Return the (X, Y) coordinate for the center point of the cell that contains the specified text.  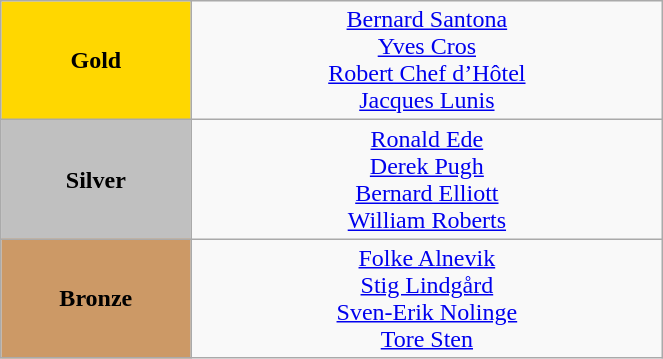
Folke AlnevikStig LindgårdSven-Erik NolingeTore Sten (427, 298)
Bronze (96, 298)
Gold (96, 60)
Silver (96, 180)
Bernard SantonaYves CrosRobert Chef d’HôtelJacques Lunis (427, 60)
Ronald EdeDerek PughBernard ElliottWilliam Roberts (427, 180)
